Scan for the cell matching the given text and deliver its [x, y] coordinate at center. 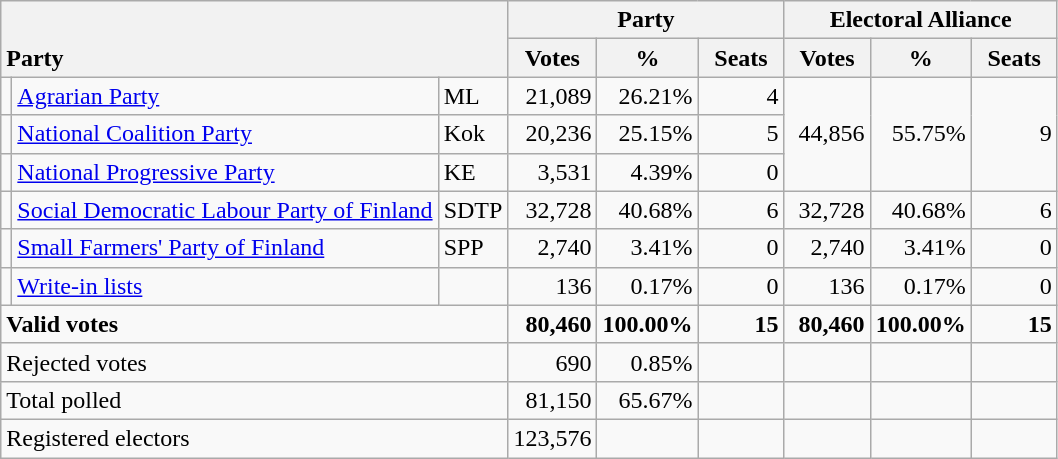
Electoral Alliance [920, 20]
65.67% [648, 400]
Total polled [254, 400]
Registered electors [254, 438]
National Coalition Party [225, 134]
KE [473, 172]
81,150 [552, 400]
4 [741, 96]
Rejected votes [254, 362]
21,089 [552, 96]
Write-in lists [225, 286]
Social Democratic Labour Party of Finland [225, 210]
5 [741, 134]
0.85% [648, 362]
SDTP [473, 210]
690 [552, 362]
Agrarian Party [225, 96]
25.15% [648, 134]
123,576 [552, 438]
ML [473, 96]
3,531 [552, 172]
SPP [473, 248]
55.75% [920, 134]
9 [1014, 134]
Small Farmers' Party of Finland [225, 248]
4.39% [648, 172]
National Progressive Party [225, 172]
Valid votes [254, 324]
44,856 [827, 134]
Kok [473, 134]
20,236 [552, 134]
26.21% [648, 96]
